From the cell containing the given text, extract its center point as (X, Y) coordinate. 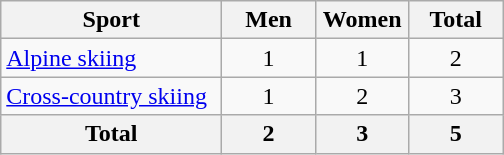
Alpine skiing (112, 58)
Men (269, 20)
5 (456, 134)
Women (362, 20)
Sport (112, 20)
Cross-country skiing (112, 96)
